Identify which cell holds the provided text, then report its (X, Y) central coordinate. 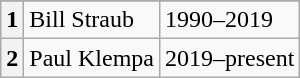
Bill Straub (92, 20)
2019–present (230, 58)
2 (12, 58)
1 (12, 20)
Paul Klempa (92, 58)
1990–2019 (230, 20)
